For the text-containing cell, return its midpoint in (x, y) coordinate format. 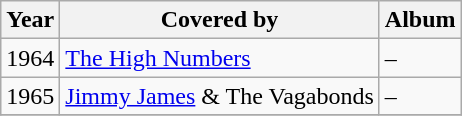
1965 (30, 96)
The High Numbers (220, 58)
1964 (30, 58)
Album (420, 20)
Covered by (220, 20)
Jimmy James & The Vagabonds (220, 96)
Year (30, 20)
